Locate the cell with the specified text and output its (x, y) center coordinate. 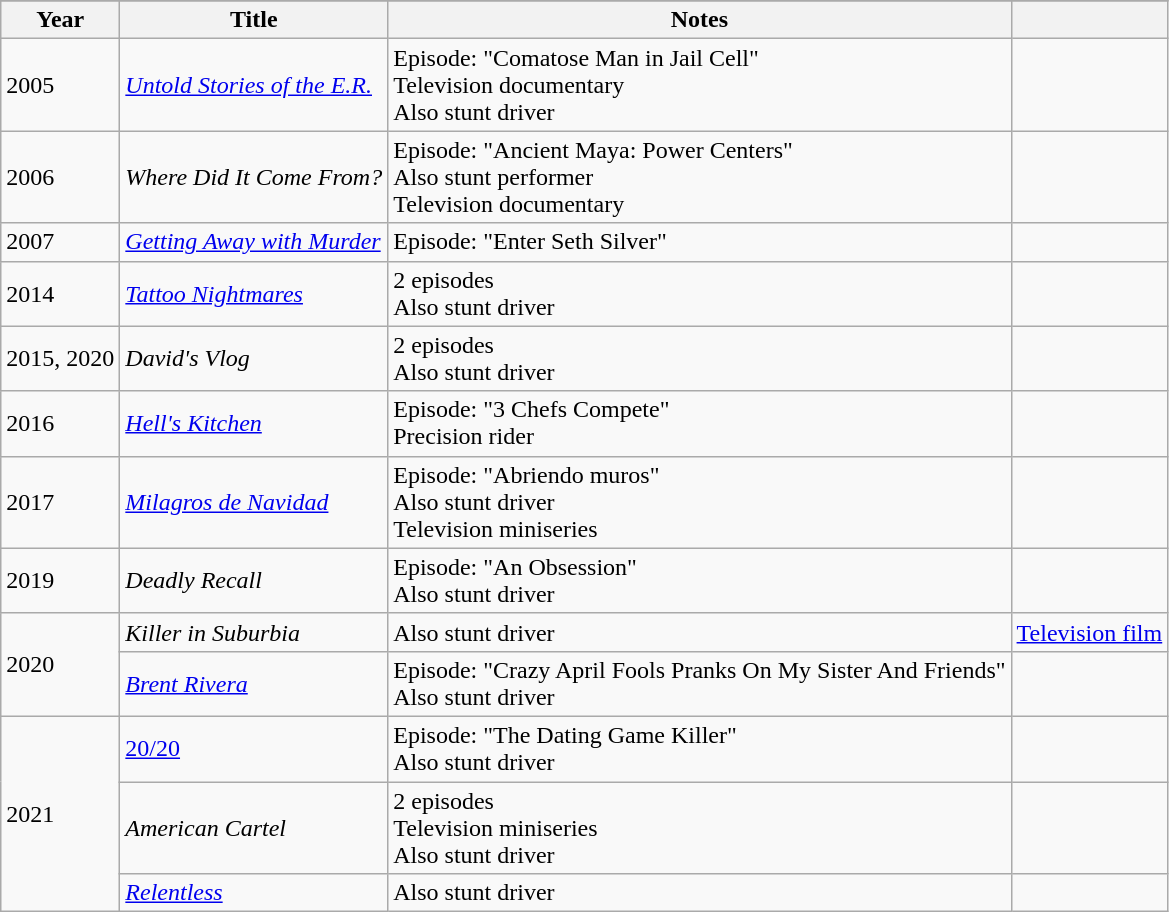
Where Did It Come From? (254, 177)
David's Vlog (254, 358)
Getting Away with Murder (254, 242)
20/20 (254, 748)
Relentless (254, 893)
Title (254, 20)
2021 (60, 814)
Brent Rivera (254, 684)
Episode: "The Dating Game Killer"Also stunt driver (700, 748)
Episode: "Ancient Maya: Power Centers"Also stunt performerTelevision documentary (700, 177)
Tattoo Nightmares (254, 294)
Milagros de Navidad (254, 502)
2005 (60, 85)
2020 (60, 664)
American Cartel (254, 828)
Untold Stories of the E.R. (254, 85)
Episode: "Abriendo muros"Also stunt driverTelevision miniseries (700, 502)
2006 (60, 177)
Episode: "Enter Seth Silver" (700, 242)
2007 (60, 242)
2015, 2020 (60, 358)
2016 (60, 424)
Episode: "Crazy April Fools Pranks On My Sister And Friends"Also stunt driver (700, 684)
Killer in Suburbia (254, 632)
2019 (60, 580)
Episode: "Comatose Man in Jail Cell"Television documentaryAlso stunt driver (700, 85)
Television film (1090, 632)
2017 (60, 502)
2 episodesTelevision miniseriesAlso stunt driver (700, 828)
Hell's Kitchen (254, 424)
Episode: "An Obsession"Also stunt driver (700, 580)
Year (60, 20)
Episode: "3 Chefs Compete"Precision rider (700, 424)
Notes (700, 20)
Deadly Recall (254, 580)
2014 (60, 294)
